Determine the (X, Y) coordinate at the center of the cell enclosing the given text.  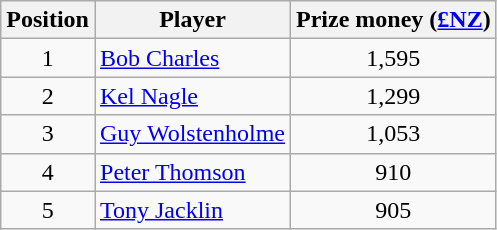
Bob Charles (192, 58)
1,053 (394, 134)
1,595 (394, 58)
910 (394, 172)
Peter Thomson (192, 172)
1 (48, 58)
Position (48, 20)
Player (192, 20)
Kel Nagle (192, 96)
905 (394, 210)
Prize money (£NZ) (394, 20)
4 (48, 172)
1,299 (394, 96)
Tony Jacklin (192, 210)
5 (48, 210)
Guy Wolstenholme (192, 134)
3 (48, 134)
2 (48, 96)
